Provide the (x, y) coordinate of the cell's center where the given text is located.  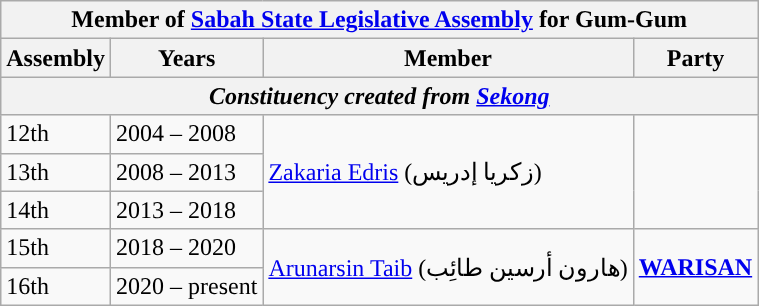
2008 – 2013 (186, 172)
2004 – 2008 (186, 134)
Arunarsin Taib (هارون أرسين طائِب) (448, 267)
13th (56, 172)
15th (56, 248)
Constituency created from Sekong (380, 96)
14th (56, 210)
12th (56, 134)
Years (186, 58)
16th (56, 286)
Member of Sabah State Legislative Assembly for Gum-Gum (380, 20)
WARISAN (695, 267)
Assembly (56, 58)
2018 – 2020 (186, 248)
Member (448, 58)
2013 – 2018 (186, 210)
Zakaria Edris (زكريا إدريس) (448, 172)
2020 – present (186, 286)
Party (695, 58)
